Find where the given text appears and provide that cell's center as (x, y) coordinate. 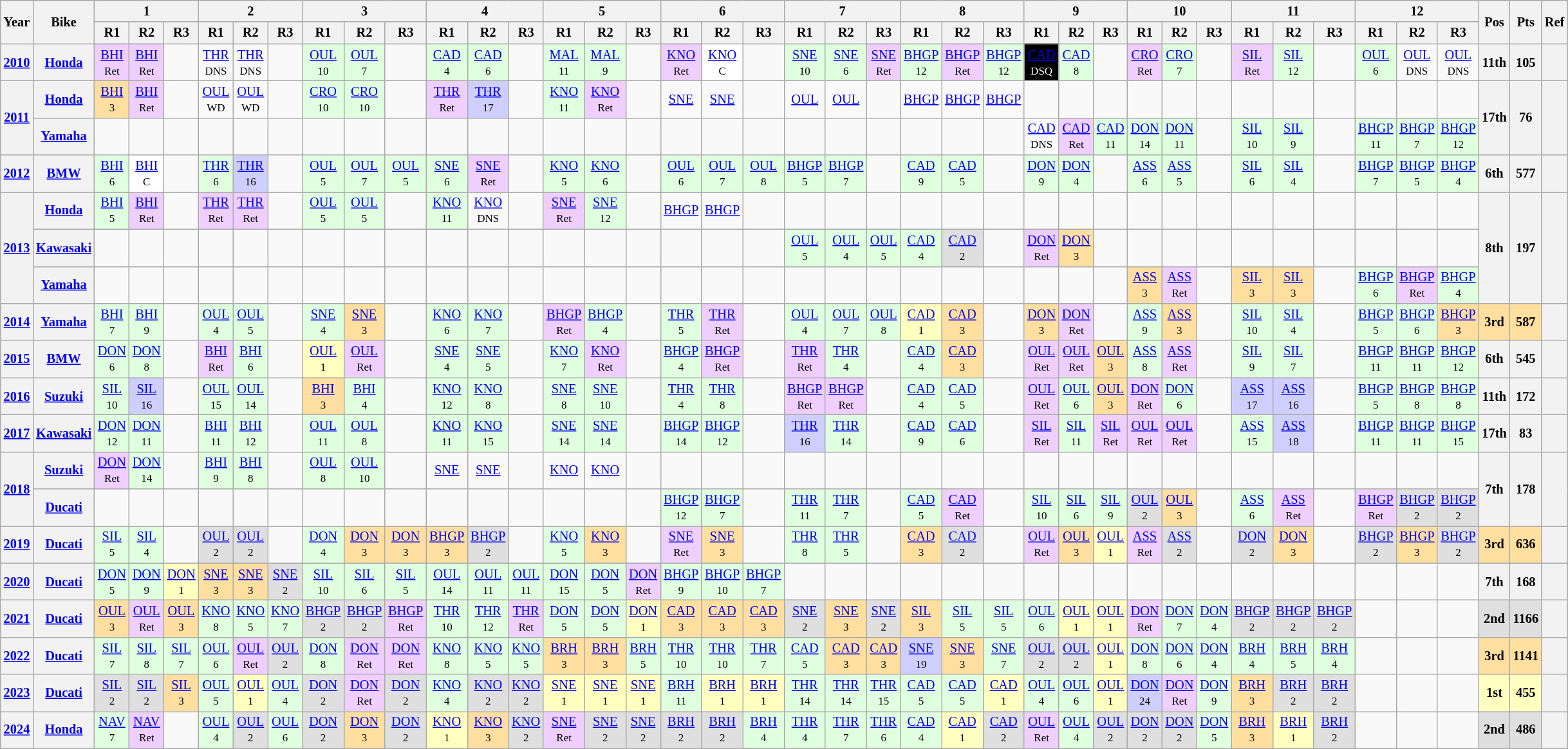
1 (147, 11)
2015 (17, 359)
545 (1526, 359)
SNE8 (564, 396)
ASS17 (1252, 396)
THR12 (488, 618)
2024 (17, 730)
CADDNS (1041, 136)
DON7 (1179, 618)
2017 (17, 433)
BHGP9 (681, 582)
KNO1 (447, 730)
2023 (17, 693)
1st (1494, 693)
2012 (17, 174)
ASS15 (1252, 433)
OUL15 (216, 396)
2010 (17, 62)
SNE5 (488, 359)
3 (364, 11)
SNE19 (921, 656)
ASS2 (1179, 544)
BHI8 (250, 470)
8th (1494, 247)
SIL11 (1076, 433)
SIL8 (147, 656)
12 (1417, 11)
11 (1293, 11)
DON24 (1145, 693)
KNO4 (447, 693)
ASS16 (1293, 396)
KNODNS (488, 210)
10 (1180, 11)
1166 (1526, 618)
2013 (17, 247)
8 (962, 11)
636 (1526, 544)
168 (1526, 582)
BHI12 (250, 433)
THR15 (883, 693)
455 (1526, 693)
2022 (17, 656)
DON15 (564, 582)
9 (1076, 11)
NAV7 (112, 730)
7 (842, 11)
76 (1526, 117)
BHGP10 (722, 582)
BHIC (147, 174)
2016 (17, 396)
BHGP14 (681, 433)
BHGP15 (1458, 433)
KNO15 (488, 433)
486 (1526, 730)
Pos (1494, 22)
SNE12 (605, 210)
577 (1526, 174)
105 (1526, 62)
83 (1526, 433)
CRORet (1145, 62)
1141 (1526, 656)
DON12 (112, 433)
178 (1526, 489)
2018 (17, 489)
Pts (1526, 22)
6 (722, 11)
SIL12 (1293, 62)
KNOC (722, 62)
Bike (64, 22)
SNE7 (1003, 656)
4 (485, 11)
ASS9 (1145, 322)
2019 (17, 544)
CAD8 (1076, 62)
CAD11 (1111, 136)
2014 (17, 322)
NAVRet (147, 730)
587 (1526, 322)
2021 (17, 618)
SIL16 (147, 396)
172 (1526, 396)
THR11 (805, 508)
2 (250, 11)
MAL11 (564, 62)
Ref (1554, 22)
Year (17, 22)
THR17 (488, 99)
197 (1526, 247)
BHI7 (112, 322)
ASS18 (1293, 433)
5 (602, 11)
CAD DSQ (1041, 62)
ASS5 (1179, 174)
CRO7 (1179, 62)
2011 (17, 117)
MAL9 (605, 62)
2020 (17, 582)
BHI11 (216, 433)
BHI4 (364, 396)
ASS8 (1145, 359)
BRH11 (681, 693)
KNO12 (447, 396)
BHI5 (112, 210)
